Return [X, Y] of the center of cell containing provided text 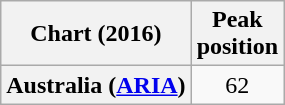
Peak position [237, 34]
Chart (2016) [96, 34]
62 [237, 85]
Australia (ARIA) [96, 85]
